Search for the cell housing the specified text and yield its (X, Y) center coordinate. 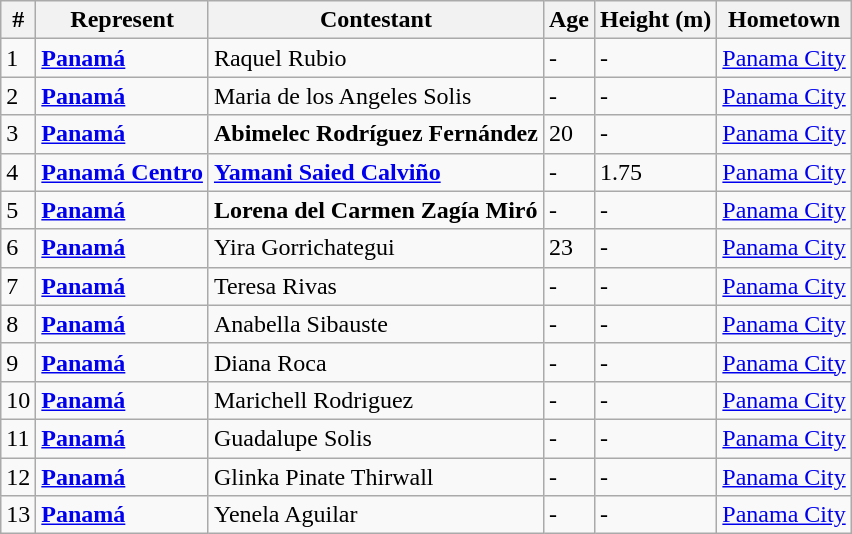
Lorena del Carmen Zagía Miró (376, 210)
3 (18, 134)
23 (568, 248)
8 (18, 324)
7 (18, 286)
13 (18, 515)
2 (18, 96)
12 (18, 477)
Yamani Saied Calviño (376, 172)
4 (18, 172)
Yenela Aguilar (376, 515)
Abimelec Rodríguez Fernández (376, 134)
Guadalupe Solis (376, 438)
Maria de los Angeles Solis (376, 96)
9 (18, 362)
Age (568, 20)
Anabella Sibauste (376, 324)
Contestant (376, 20)
1.75 (655, 172)
Glinka Pinate Thirwall (376, 477)
10 (18, 400)
20 (568, 134)
Represent (122, 20)
Yira Gorrichategui (376, 248)
Hometown (784, 20)
11 (18, 438)
Panamá Centro (122, 172)
Marichell Rodriguez (376, 400)
1 (18, 58)
5 (18, 210)
6 (18, 248)
Teresa Rivas (376, 286)
Raquel Rubio (376, 58)
Diana Roca (376, 362)
Height (m) (655, 20)
# (18, 20)
